Provide the (X, Y) coordinate of the cell's center where the given text is located.  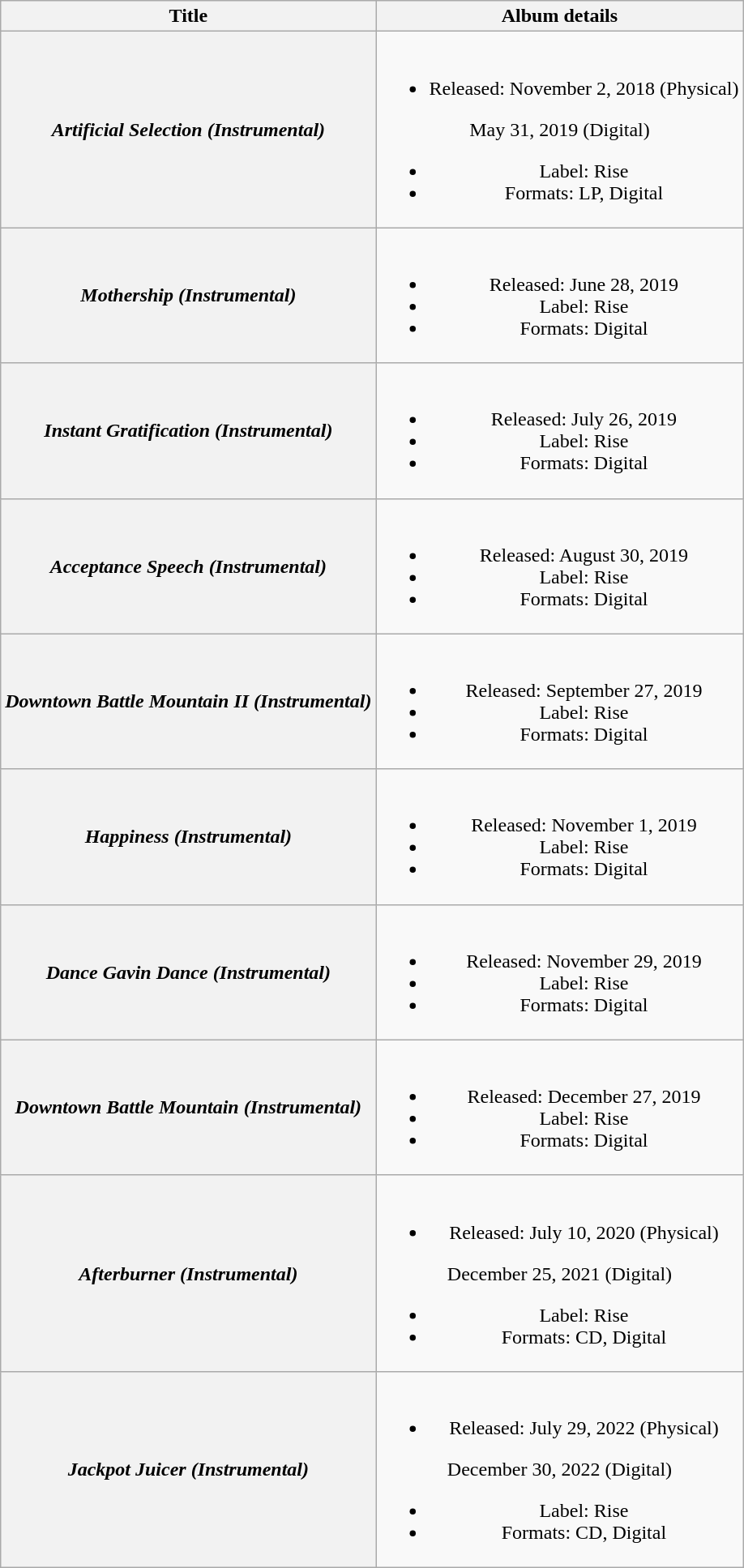
Artificial Selection (Instrumental) (188, 130)
Downtown Battle Mountain (Instrumental) (188, 1107)
Album details (559, 16)
Released: November 1, 2019Label: RiseFormats: Digital (559, 836)
Released: November 29, 2019Label: RiseFormats: Digital (559, 972)
Released: June 28, 2019Label: RiseFormats: Digital (559, 295)
Acceptance Speech (Instrumental) (188, 566)
Released: July 26, 2019Label: RiseFormats: Digital (559, 431)
Happiness (Instrumental) (188, 836)
Released: September 27, 2019Label: RiseFormats: Digital (559, 702)
Released: November 2, 2018 (Physical)May 31, 2019 (Digital)Label: RiseFormats: LP, Digital (559, 130)
Title (188, 16)
Mothership (Instrumental) (188, 295)
Released: July 10, 2020 (Physical)December 25, 2021 (Digital)Label: RiseFormats: CD, Digital (559, 1273)
Afterburner (Instrumental) (188, 1273)
Downtown Battle Mountain II (Instrumental) (188, 702)
Released: August 30, 2019Label: RiseFormats: Digital (559, 566)
Jackpot Juicer (Instrumental) (188, 1469)
Released: July 29, 2022 (Physical)December 30, 2022 (Digital)Label: RiseFormats: CD, Digital (559, 1469)
Released: December 27, 2019Label: RiseFormats: Digital (559, 1107)
Dance Gavin Dance (Instrumental) (188, 972)
Instant Gratification (Instrumental) (188, 431)
